Find where the given text appears and provide that cell's center as (x, y) coordinate. 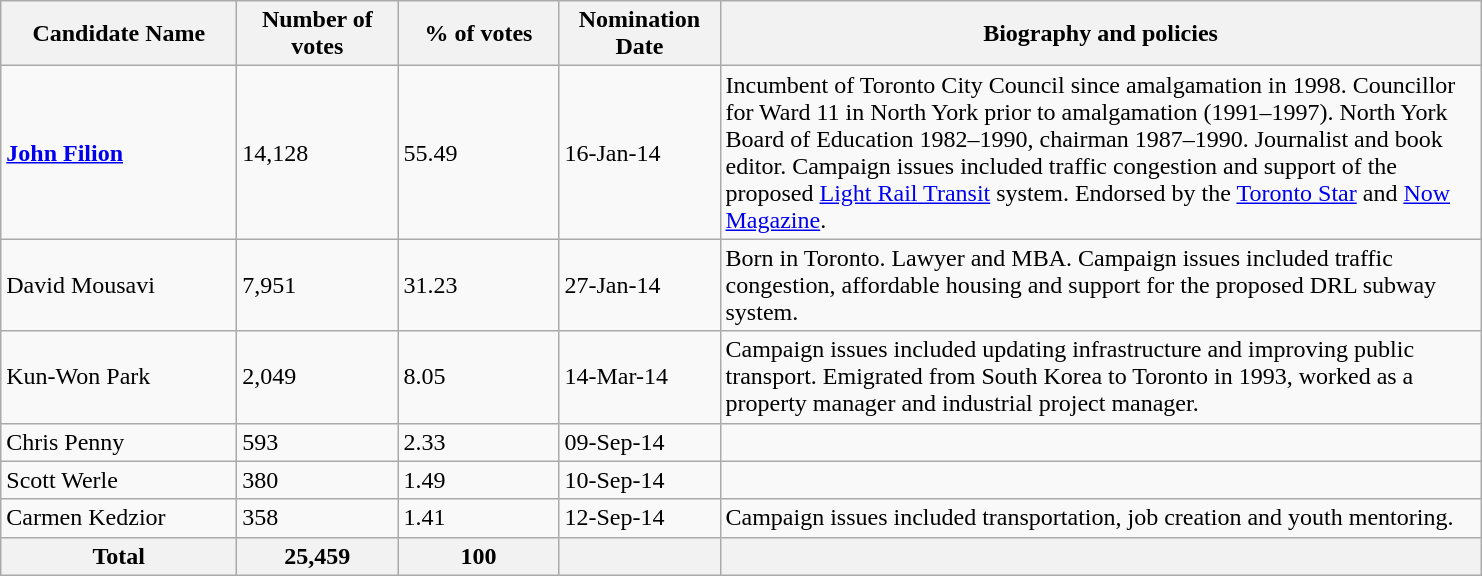
John Filion (119, 152)
% of votes (478, 34)
Total (119, 556)
Nomination Date (640, 34)
David Mousavi (119, 285)
380 (318, 480)
Born in Toronto. Lawyer and MBA. Campaign issues included traffic congestion, affordable housing and support for the proposed DRL subway system. (1100, 285)
12-Sep-14 (640, 518)
Biography and policies (1100, 34)
Carmen Kedzior (119, 518)
55.49 (478, 152)
100 (478, 556)
2.33 (478, 442)
Chris Penny (119, 442)
1.41 (478, 518)
358 (318, 518)
Campaign issues included transportation, job creation and youth mentoring. (1100, 518)
27-Jan-14 (640, 285)
31.23 (478, 285)
14,128 (318, 152)
25,459 (318, 556)
16-Jan-14 (640, 152)
Kun-Won Park (119, 377)
Scott Werle (119, 480)
7,951 (318, 285)
593 (318, 442)
09-Sep-14 (640, 442)
14-Mar-14 (640, 377)
2,049 (318, 377)
Number of votes (318, 34)
Candidate Name (119, 34)
1.49 (478, 480)
10-Sep-14 (640, 480)
8.05 (478, 377)
